Find where the given text appears and provide that cell's center as [x, y] coordinate. 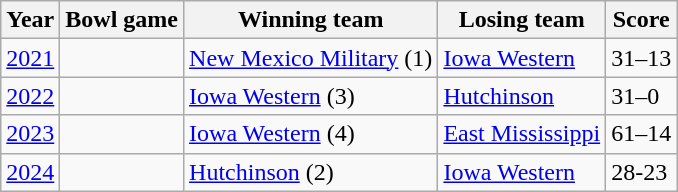
Year [30, 20]
61–14 [642, 134]
Losing team [522, 20]
Bowl game [122, 20]
31–13 [642, 58]
31–0 [642, 96]
Iowa Western (4) [311, 134]
2022 [30, 96]
Hutchinson [522, 96]
2023 [30, 134]
28-23 [642, 172]
Iowa Western (3) [311, 96]
Winning team [311, 20]
East Mississippi [522, 134]
Hutchinson (2) [311, 172]
2024 [30, 172]
Score [642, 20]
2021 [30, 58]
New Mexico Military (1) [311, 58]
